Determine the [x, y] coordinate at the center of the cell enclosing the given text.  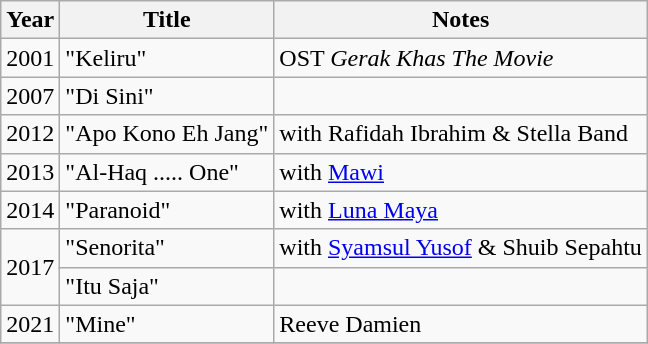
2014 [30, 210]
2017 [30, 267]
2012 [30, 134]
"Di Sini" [167, 96]
"Keliru" [167, 58]
Reeve Damien [461, 324]
"Senorita" [167, 248]
2007 [30, 96]
with Syamsul Yusof & Shuib Sepahtu [461, 248]
with Rafidah Ibrahim & Stella Band [461, 134]
OST Gerak Khas The Movie [461, 58]
Title [167, 20]
"Al-Haq ..... One" [167, 172]
2021 [30, 324]
"Itu Saja" [167, 286]
Year [30, 20]
"Apo Kono Eh Jang" [167, 134]
Notes [461, 20]
with Luna Maya [461, 210]
"Mine" [167, 324]
with Mawi [461, 172]
2013 [30, 172]
"Paranoid" [167, 210]
2001 [30, 58]
